Pinpoint the cell where the given text exists, returning its (x, y) midpoint coordinate. 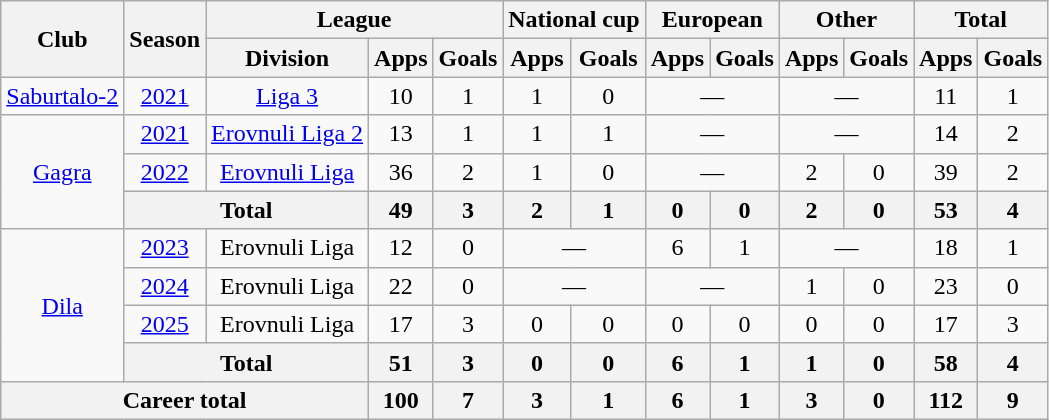
39 (946, 172)
Gagra (62, 172)
2024 (165, 286)
European (712, 20)
12 (401, 248)
53 (946, 210)
36 (401, 172)
51 (401, 362)
2023 (165, 248)
49 (401, 210)
Season (165, 39)
14 (946, 134)
Other (846, 20)
13 (401, 134)
National cup (574, 20)
18 (946, 248)
58 (946, 362)
112 (946, 400)
2022 (165, 172)
League (354, 20)
Club (62, 39)
23 (946, 286)
Dila (62, 305)
7 (468, 400)
11 (946, 96)
Erovnuli Liga 2 (288, 134)
Career total (185, 400)
10 (401, 96)
Saburtalo-2 (62, 96)
22 (401, 286)
100 (401, 400)
9 (1013, 400)
Division (288, 58)
Liga 3 (288, 96)
2025 (165, 324)
